For the text-containing cell, return its midpoint in [X, Y] coordinate format. 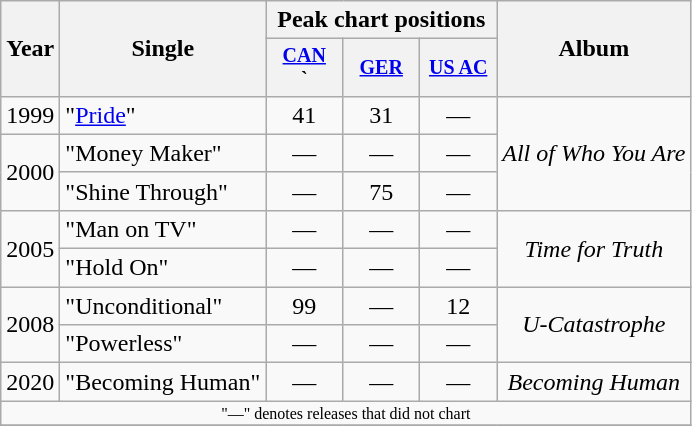
2020 [30, 382]
"—" denotes releases that did not chart [346, 413]
"Pride" [163, 115]
"Man on TV" [163, 229]
41 [304, 115]
CAN` [304, 68]
75 [382, 191]
"Money Maker" [163, 153]
Peak chart positions [382, 20]
US AC [458, 68]
Becoming Human [594, 382]
12 [458, 306]
"Powerless" [163, 344]
Single [163, 49]
"Shine Through" [163, 191]
2008 [30, 325]
2000 [30, 172]
2005 [30, 248]
99 [304, 306]
"Unconditional" [163, 306]
Album [594, 49]
Time for Truth [594, 248]
U-Catastrophe [594, 325]
"Hold On" [163, 268]
1999 [30, 115]
"Becoming Human" [163, 382]
31 [382, 115]
GER [382, 68]
Year [30, 49]
All of Who You Are [594, 153]
